Return the (X, Y) coordinate for the center point of the cell that contains the specified text.  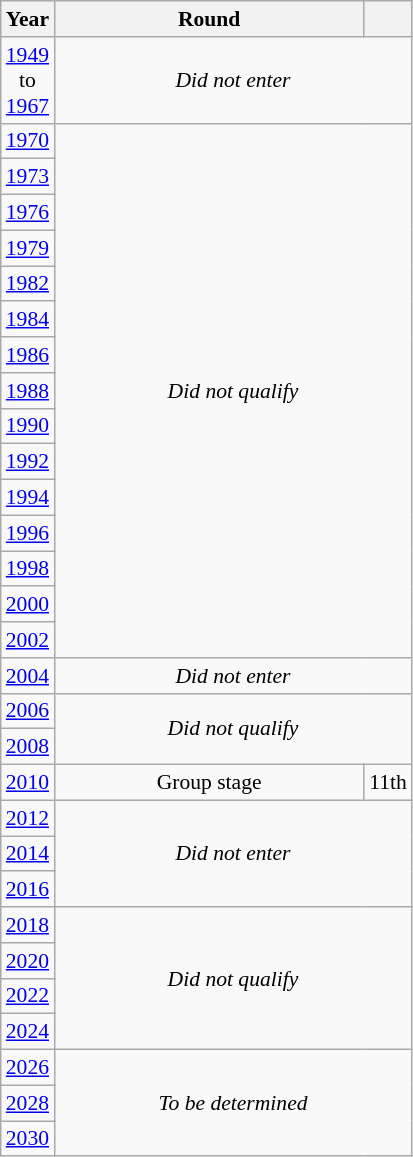
2028 (28, 1103)
2012 (28, 818)
2000 (28, 605)
2016 (28, 890)
2024 (28, 1032)
1949to1967 (28, 80)
2030 (28, 1139)
1973 (28, 177)
1970 (28, 141)
1994 (28, 498)
1986 (28, 355)
Round (209, 19)
Year (28, 19)
1979 (28, 248)
Group stage (209, 783)
2010 (28, 783)
1984 (28, 320)
2022 (28, 996)
1982 (28, 284)
1996 (28, 533)
11th (388, 783)
2018 (28, 925)
2020 (28, 961)
2006 (28, 711)
1992 (28, 462)
To be determined (233, 1104)
1998 (28, 569)
2008 (28, 747)
2026 (28, 1068)
2014 (28, 854)
1990 (28, 426)
2002 (28, 640)
1976 (28, 213)
2004 (28, 676)
1988 (28, 391)
